Determine the [X, Y] coordinate at the center of the cell enclosing the given text.  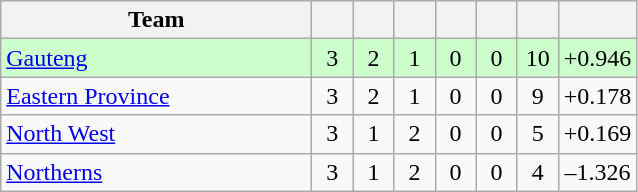
10 [538, 58]
4 [538, 172]
Northerns [156, 172]
5 [538, 134]
+0.946 [598, 58]
+0.178 [598, 96]
Eastern Province [156, 96]
Team [156, 20]
Gauteng [156, 58]
9 [538, 96]
+0.169 [598, 134]
North West [156, 134]
–1.326 [598, 172]
